From the cell containing the given text, extract its center point as (x, y) coordinate. 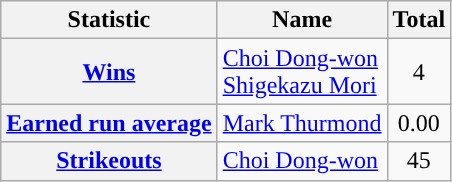
45 (419, 161)
Name (302, 20)
Strikeouts (109, 161)
Wins (109, 72)
Mark Thurmond (302, 123)
Choi Dong-won Shigekazu Mori (302, 72)
Earned run average (109, 123)
Choi Dong-won (302, 161)
4 (419, 72)
Total (419, 20)
Statistic (109, 20)
0.00 (419, 123)
